Extract the (x, y) coordinate from the center of the cell holding the provided text.  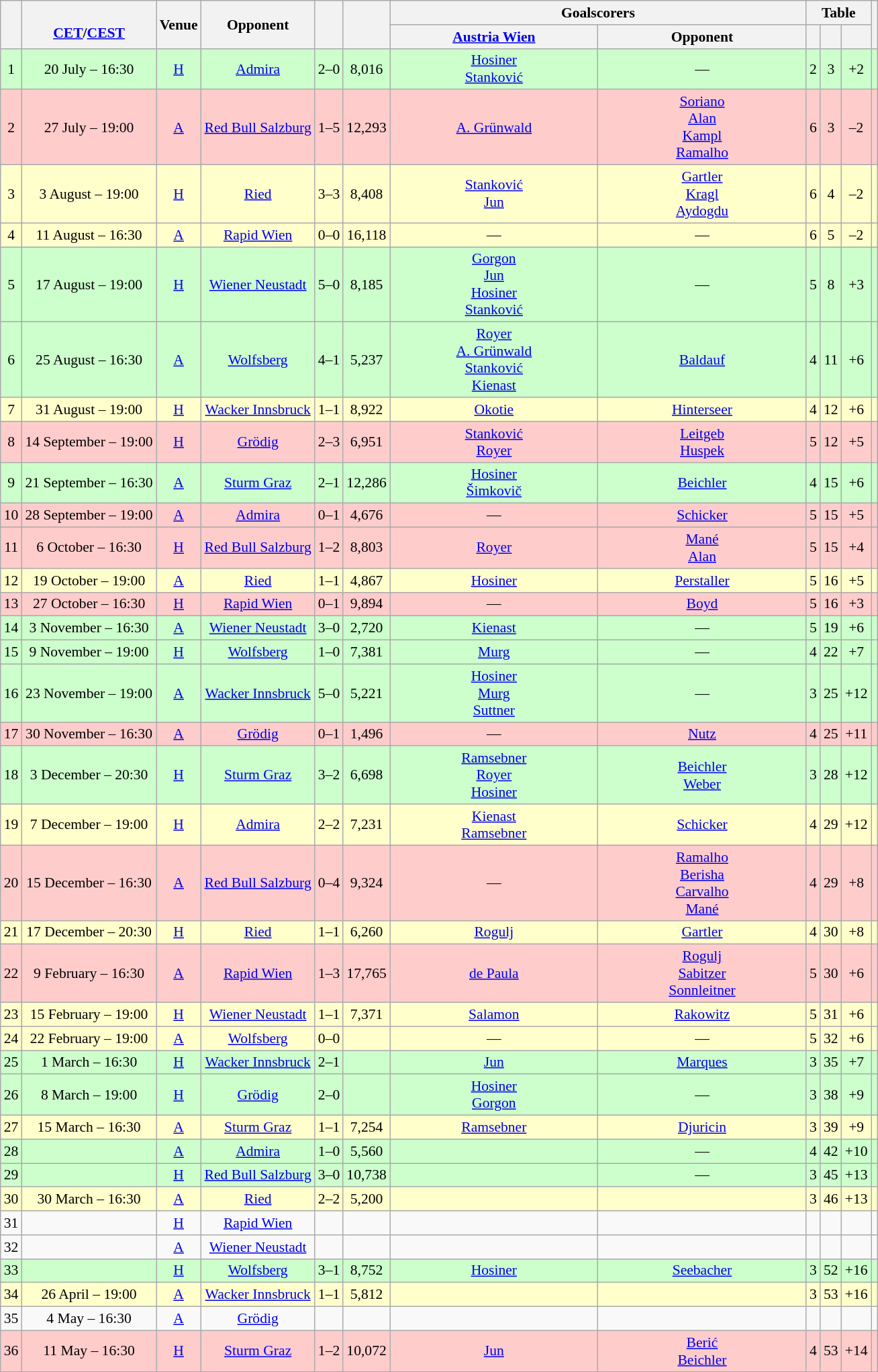
18 (11, 776)
Ramalho Berisha Carvalho Mané (702, 883)
7 December – 19:00 (89, 824)
10,738 (367, 1175)
8,803 (367, 548)
Rakowitz (702, 1015)
Berić Beichler (702, 1351)
2–3 (329, 442)
6,951 (367, 442)
Hosiner Gorgon (494, 1095)
3–3 (329, 195)
Royer A. Grünwald Stanković Kienast (494, 360)
11 August – 16:30 (89, 235)
Ramsebner Royer Hosiner (494, 776)
CET/CEST (89, 24)
Kienast Ramsebner (494, 824)
14 September – 19:00 (89, 442)
7,371 (367, 1015)
17,765 (367, 973)
8,752 (367, 1271)
27 (11, 1128)
15 March – 16:30 (89, 1128)
36 (11, 1351)
+2 (857, 68)
Okotie (494, 409)
6 October – 16:30 (89, 548)
Table (839, 13)
30 November – 16:30 (89, 734)
6,698 (367, 776)
+14 (857, 1351)
21 September – 16:30 (89, 483)
46 (831, 1199)
8,185 (367, 285)
Murg (494, 652)
26 April – 19:00 (89, 1295)
42 (831, 1151)
Seebacher (702, 1271)
Austria Wien (494, 37)
Hosiner Murg Suttner (494, 693)
39 (831, 1128)
4 May – 16:30 (89, 1319)
9 November – 19:00 (89, 652)
19 October – 19:00 (89, 581)
8,016 (367, 68)
27 July – 19:00 (89, 128)
1–5 (329, 128)
+4 (857, 548)
Ramsebner (494, 1128)
3 December – 20:30 (89, 776)
38 (831, 1095)
34 (11, 1295)
15 February – 19:00 (89, 1015)
1,496 (367, 734)
Baldauf (702, 360)
1 (11, 68)
Goalscorers (598, 13)
20 July – 16:30 (89, 68)
Salamon (494, 1015)
12,286 (367, 483)
5,812 (367, 1295)
10,072 (367, 1351)
A. Grünwald (494, 128)
8,922 (367, 409)
10 (11, 516)
3–1 (329, 1271)
3–2 (329, 776)
9 February – 16:30 (89, 973)
17 (11, 734)
27 October – 16:30 (89, 604)
+11 (857, 734)
Beichler Weber (702, 776)
Mané Alan (702, 548)
28 September – 19:00 (89, 516)
5,200 (367, 1199)
7,254 (367, 1128)
23 November – 19:00 (89, 693)
0–4 (329, 883)
21 (11, 932)
9,894 (367, 604)
9 (11, 483)
Gorgon Jun Hosiner Stanković (494, 285)
Stanković Jun (494, 195)
4,867 (367, 581)
9,324 (367, 883)
Kienast (494, 628)
Boyd (702, 604)
Stanković Royer (494, 442)
Leitgeb Huspek (702, 442)
de Paula (494, 973)
17 August – 19:00 (89, 285)
7,231 (367, 824)
17 December – 20:30 (89, 932)
45 (831, 1175)
Rogulj (494, 932)
Gartler Kragl Aydogdu (702, 195)
13 (11, 604)
Hinterseer (702, 409)
Beichler (702, 483)
31 August – 19:00 (89, 409)
7 (11, 409)
7,381 (367, 652)
Venue (179, 24)
11 May – 16:30 (89, 1351)
5,221 (367, 693)
8,408 (367, 195)
15 December – 16:30 (89, 883)
8 March – 19:00 (89, 1095)
Hosiner Šimkovič (494, 483)
Hosiner Stanković (494, 68)
1–3 (329, 973)
Rogulj Sabitzer Sonnleitner (702, 973)
16,118 (367, 235)
Soriano Alan Kampl Ramalho (702, 128)
5,560 (367, 1151)
24 (11, 1038)
23 (11, 1015)
5,237 (367, 360)
1 March – 16:30 (89, 1063)
6,260 (367, 932)
4–1 (329, 360)
20 (11, 883)
52 (831, 1271)
3 November – 16:30 (89, 628)
14 (11, 628)
26 (11, 1095)
22 February – 19:00 (89, 1038)
Perstaller (702, 581)
+10 (857, 1151)
Nutz (702, 734)
Marques (702, 1063)
25 August – 16:30 (89, 360)
Royer (494, 548)
2,720 (367, 628)
3 August – 19:00 (89, 195)
30 March – 16:30 (89, 1199)
12,293 (367, 128)
4,676 (367, 516)
Djuricin (702, 1128)
Gartler (702, 932)
33 (11, 1271)
